Determine the [X, Y] coordinate at the center of the cell enclosing the given text.  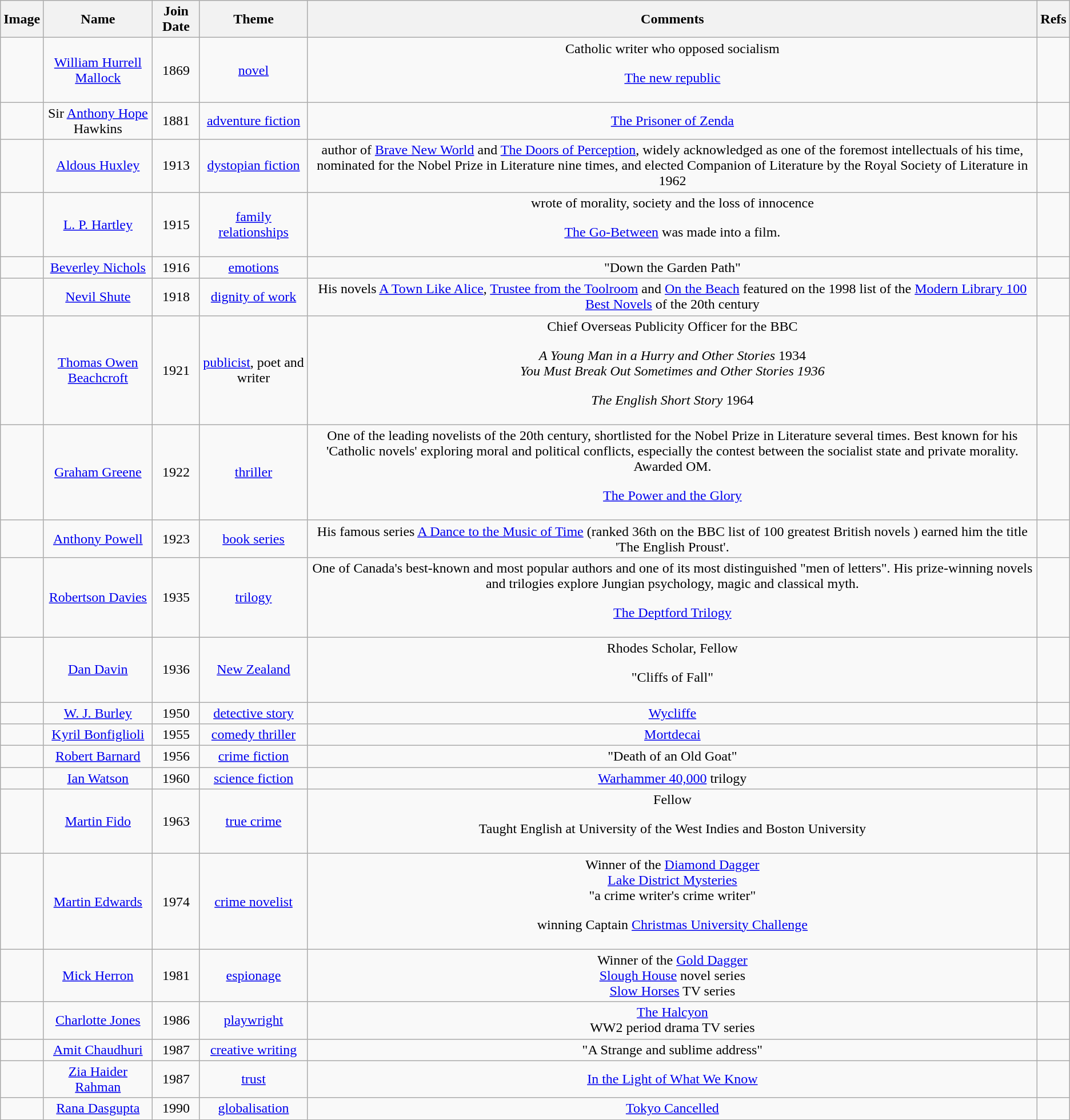
Martin Edwards [98, 902]
1881 [176, 121]
thriller [254, 472]
Rhodes Scholar, Fellow"Cliffs of Fall" [672, 670]
1916 [176, 267]
New Zealand [254, 670]
1955 [176, 735]
publicist, poet and writer [254, 370]
Sir Anthony Hope Hawkins [98, 121]
trust [254, 1079]
Theme [254, 19]
family relationships [254, 224]
globalisation [254, 1109]
William Hurrell Mallock [98, 70]
Robertson Davies [98, 597]
emotions [254, 267]
crime fiction [254, 757]
Aldous Huxley [98, 166]
Warhammer 40,000 trilogy [672, 778]
science fiction [254, 778]
1974 [176, 902]
1963 [176, 822]
Mick Herron [98, 975]
creative writing [254, 1050]
Anthony Powell [98, 538]
Name [98, 19]
1935 [176, 597]
Nevil Shute [98, 297]
Join Date [176, 19]
Winner of the Diamond DaggerLake District Mysteries"a crime writer's crime writer"winning Captain Christmas University Challenge [672, 902]
Ian Watson [98, 778]
playwright [254, 1021]
1990 [176, 1109]
FellowTaught English at University of the West Indies and Boston University [672, 822]
1936 [176, 670]
Robert Barnard [98, 757]
W. J. Burley [98, 713]
Image [22, 19]
Refs [1053, 19]
Comments [672, 19]
Rana Dasgupta [98, 1109]
Martin Fido [98, 822]
1918 [176, 297]
Tokyo Cancelled [672, 1109]
"A Strange and sublime address" [672, 1050]
novel [254, 70]
true crime [254, 822]
1922 [176, 472]
1986 [176, 1021]
Beverley Nichols [98, 267]
detective story [254, 713]
1921 [176, 370]
1950 [176, 713]
Thomas Owen Beachcroft [98, 370]
In the Light of What We Know [672, 1079]
Mortdecai [672, 735]
Catholic writer who opposed socialism The new republic [672, 70]
The Prisoner of Zenda [672, 121]
Kyril Bonfiglioli [98, 735]
1981 [176, 975]
crime novelist [254, 902]
Amit Chaudhuri [98, 1050]
Zia Haider Rahman [98, 1079]
Wycliffe [672, 713]
dignity of work [254, 297]
Graham Greene [98, 472]
Dan Davin [98, 670]
1960 [176, 778]
Winner of the Gold DaggerSlough House novel seriesSlow Horses TV series [672, 975]
1915 [176, 224]
trilogy [254, 597]
espionage [254, 975]
book series [254, 538]
1913 [176, 166]
1869 [176, 70]
comedy thriller [254, 735]
adventure fiction [254, 121]
1923 [176, 538]
Charlotte Jones [98, 1021]
dystopian fiction [254, 166]
L. P. Hartley [98, 224]
"Down the Garden Path" [672, 267]
The HalcyonWW2 period drama TV series [672, 1021]
wrote of morality, society and the loss of innocence The Go-Between was made into a film. [672, 224]
1956 [176, 757]
"Death of an Old Goat" [672, 757]
